For the text-containing cell, return its midpoint in (X, Y) coordinate format. 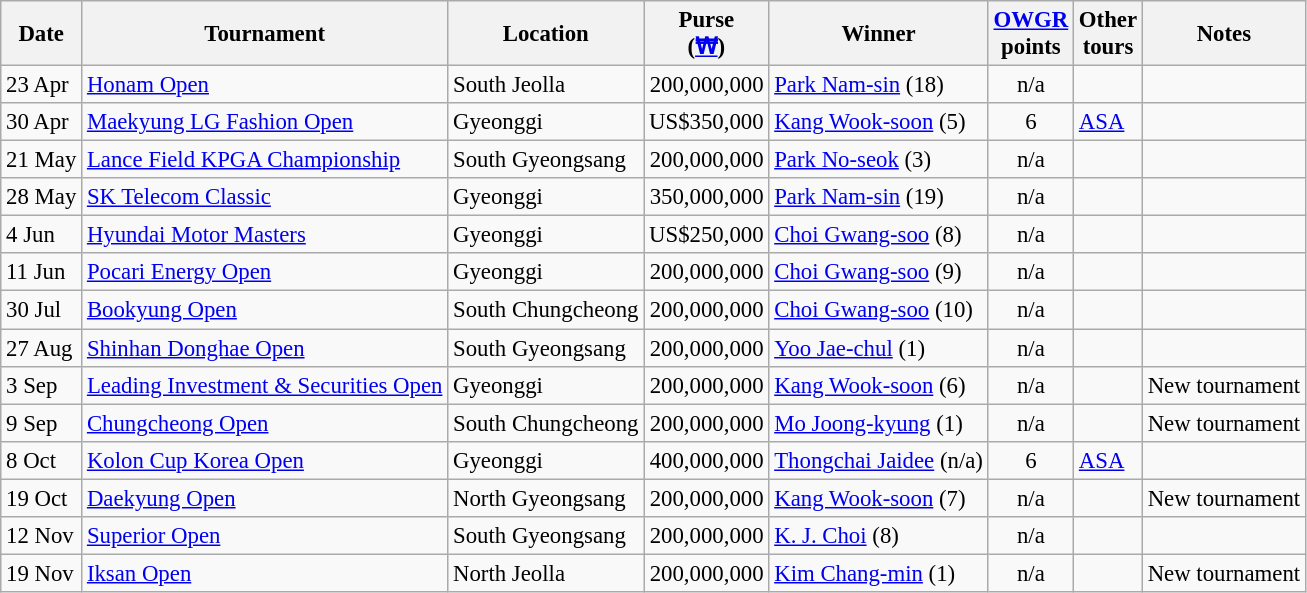
Lance Field KPGA Championship (265, 160)
K. J. Choi (8) (878, 536)
South Jeolla (546, 85)
North Gyeongsang (546, 498)
Thongchai Jaidee (n/a) (878, 460)
Superior Open (265, 536)
21 May (42, 160)
Kim Chang-min (1) (878, 573)
OWGRpoints (1030, 34)
Purse(₩) (706, 34)
Choi Gwang-soo (8) (878, 235)
Honam Open (265, 85)
Mo Joong-kyung (1) (878, 423)
30 Jul (42, 310)
Location (546, 34)
Park Nam-sin (19) (878, 197)
Shinhan Donghae Open (265, 348)
8 Oct (42, 460)
19 Oct (42, 498)
Pocari Energy Open (265, 273)
Notes (1224, 34)
Bookyung Open (265, 310)
Park No-seok (3) (878, 160)
4 Jun (42, 235)
28 May (42, 197)
SK Telecom Classic (265, 197)
Hyundai Motor Masters (265, 235)
Maekyung LG Fashion Open (265, 122)
Othertours (1108, 34)
Winner (878, 34)
12 Nov (42, 536)
Leading Investment & Securities Open (265, 385)
Date (42, 34)
Park Nam-sin (18) (878, 85)
Kang Wook-soon (5) (878, 122)
400,000,000 (706, 460)
9 Sep (42, 423)
Kolon Cup Korea Open (265, 460)
Choi Gwang-soo (10) (878, 310)
Daekyung Open (265, 498)
North Jeolla (546, 573)
11 Jun (42, 273)
Yoo Jae-chul (1) (878, 348)
US$250,000 (706, 235)
Chungcheong Open (265, 423)
Kang Wook-soon (6) (878, 385)
350,000,000 (706, 197)
27 Aug (42, 348)
19 Nov (42, 573)
Choi Gwang-soo (9) (878, 273)
Iksan Open (265, 573)
3 Sep (42, 385)
23 Apr (42, 85)
Tournament (265, 34)
Kang Wook-soon (7) (878, 498)
30 Apr (42, 122)
US$350,000 (706, 122)
